Pinpoint the cell where the given text exists, returning its [X, Y] midpoint coordinate. 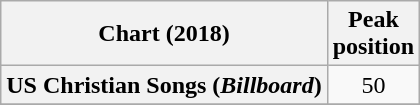
Peakposition [373, 34]
50 [373, 85]
Chart (2018) [164, 34]
US Christian Songs (Billboard) [164, 85]
